For the text-containing cell, return its midpoint in [X, Y] coordinate format. 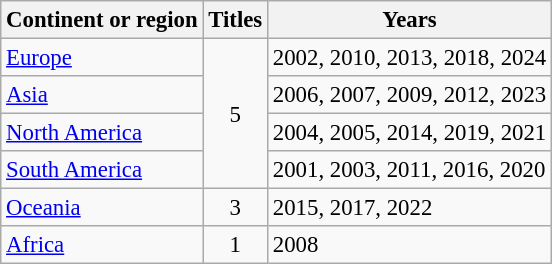
Years [410, 20]
1 [236, 245]
2001, 2003, 2011, 2016, 2020 [410, 170]
Europe [102, 58]
Asia [102, 95]
2006, 2007, 2009, 2012, 2023 [410, 95]
Titles [236, 20]
2004, 2005, 2014, 2019, 2021 [410, 133]
South America [102, 170]
5 [236, 114]
Oceania [102, 208]
North America [102, 133]
3 [236, 208]
2015, 2017, 2022 [410, 208]
2008 [410, 245]
2002, 2010, 2013, 2018, 2024 [410, 58]
Africa [102, 245]
Continent or region [102, 20]
